Return the (x, y) coordinate for the center point of the cell that contains the specified text.  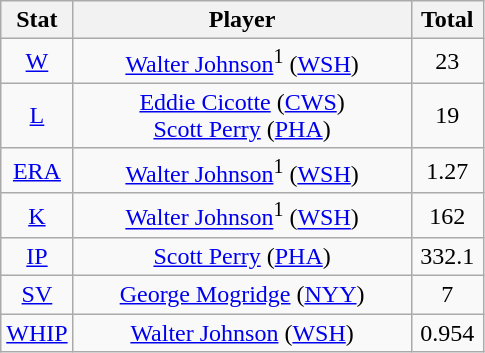
L (37, 116)
23 (447, 62)
Stat (37, 20)
Player (242, 20)
1.27 (447, 170)
K (37, 216)
19 (447, 116)
0.954 (447, 333)
Scott Perry (PHA) (242, 257)
162 (447, 216)
Total (447, 20)
IP (37, 257)
7 (447, 295)
SV (37, 295)
332.1 (447, 257)
Eddie Cicotte (CWS)Scott Perry (PHA) (242, 116)
WHIP (37, 333)
W (37, 62)
George Mogridge (NYY) (242, 295)
ERA (37, 170)
Walter Johnson (WSH) (242, 333)
